Output the [X, Y] coordinate of the center of the cell containing the given text.  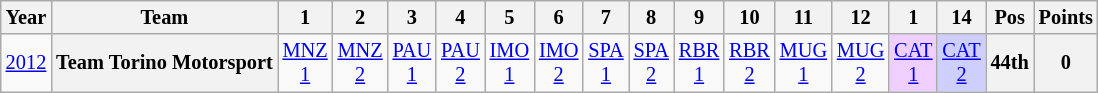
Year [26, 17]
2012 [26, 63]
PAU2 [460, 63]
IMO1 [510, 63]
4 [460, 17]
8 [652, 17]
3 [412, 17]
2 [360, 17]
MNZ2 [360, 63]
MUG2 [860, 63]
44th [1010, 63]
10 [749, 17]
12 [860, 17]
MNZ1 [306, 63]
CAT1 [913, 63]
Team Torino Motorsport [164, 63]
SPA2 [652, 63]
Team [164, 17]
MUG1 [804, 63]
IMO2 [558, 63]
6 [558, 17]
Pos [1010, 17]
11 [804, 17]
9 [699, 17]
14 [961, 17]
PAU1 [412, 63]
RBR2 [749, 63]
5 [510, 17]
0 [1066, 63]
7 [606, 17]
CAT2 [961, 63]
RBR1 [699, 63]
Points [1066, 17]
SPA1 [606, 63]
